Return the [X, Y] coordinate for the center point of the cell that contains the specified text.  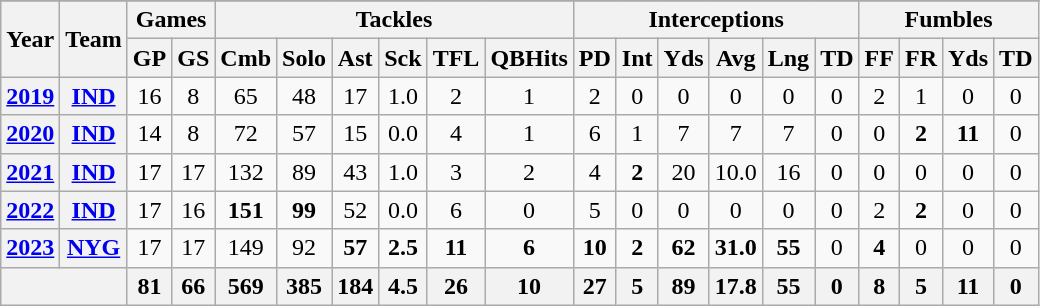
GS [194, 58]
17.8 [736, 286]
Cmb [246, 58]
PD [594, 58]
Ast [356, 58]
151 [246, 210]
Games [170, 20]
FR [920, 58]
569 [246, 286]
72 [246, 134]
Tackles [394, 20]
52 [356, 210]
TFL [456, 58]
FF [879, 58]
QBHits [529, 58]
43 [356, 172]
GP [149, 58]
Int [637, 58]
2020 [30, 134]
48 [304, 96]
3 [456, 172]
65 [246, 96]
2022 [30, 210]
2021 [30, 172]
92 [304, 248]
81 [149, 286]
62 [684, 248]
14 [149, 134]
NYG [94, 248]
10.0 [736, 172]
2023 [30, 248]
Solo [304, 58]
132 [246, 172]
2019 [30, 96]
385 [304, 286]
Sck [403, 58]
Team [94, 39]
31.0 [736, 248]
Fumbles [948, 20]
4.5 [403, 286]
27 [594, 286]
20 [684, 172]
Year [30, 39]
184 [356, 286]
Interceptions [716, 20]
2.5 [403, 248]
149 [246, 248]
Lng [788, 58]
66 [194, 286]
99 [304, 210]
Avg [736, 58]
15 [356, 134]
26 [456, 286]
